Detect which cell encompasses the target text, then output its (X, Y) center coordinate. 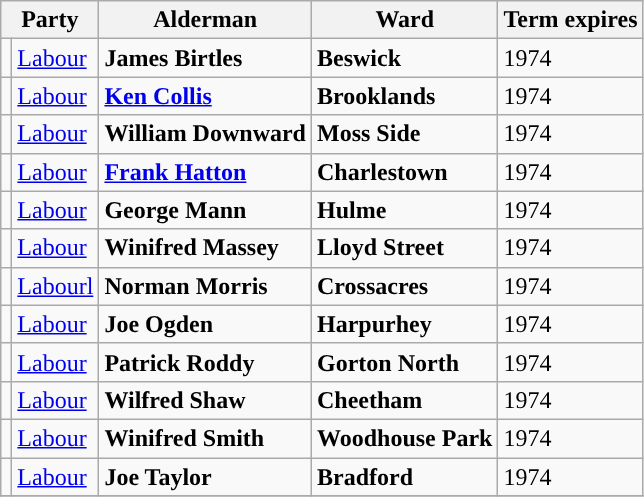
Alderman (206, 20)
Hulme (405, 210)
Norman Morris (206, 286)
Ward (405, 20)
Wilfred Shaw (206, 400)
William Downward (206, 134)
Patrick Roddy (206, 362)
Term expires (570, 20)
Woodhouse Park (405, 438)
Moss Side (405, 134)
George Mann (206, 210)
Cheetham (405, 400)
Winifred Smith (206, 438)
Charlestown (405, 172)
Joe Ogden (206, 324)
Winifred Massey (206, 248)
Party (50, 20)
Labourl (56, 286)
Gorton North (405, 362)
Harpurhey (405, 324)
James Birtles (206, 58)
Bradford (405, 477)
Beswick (405, 58)
Joe Taylor (206, 477)
Frank Hatton (206, 172)
Ken Collis (206, 96)
Crossacres (405, 286)
Lloyd Street (405, 248)
Brooklands (405, 96)
